Locate the cell with the specified text and output its (x, y) center coordinate. 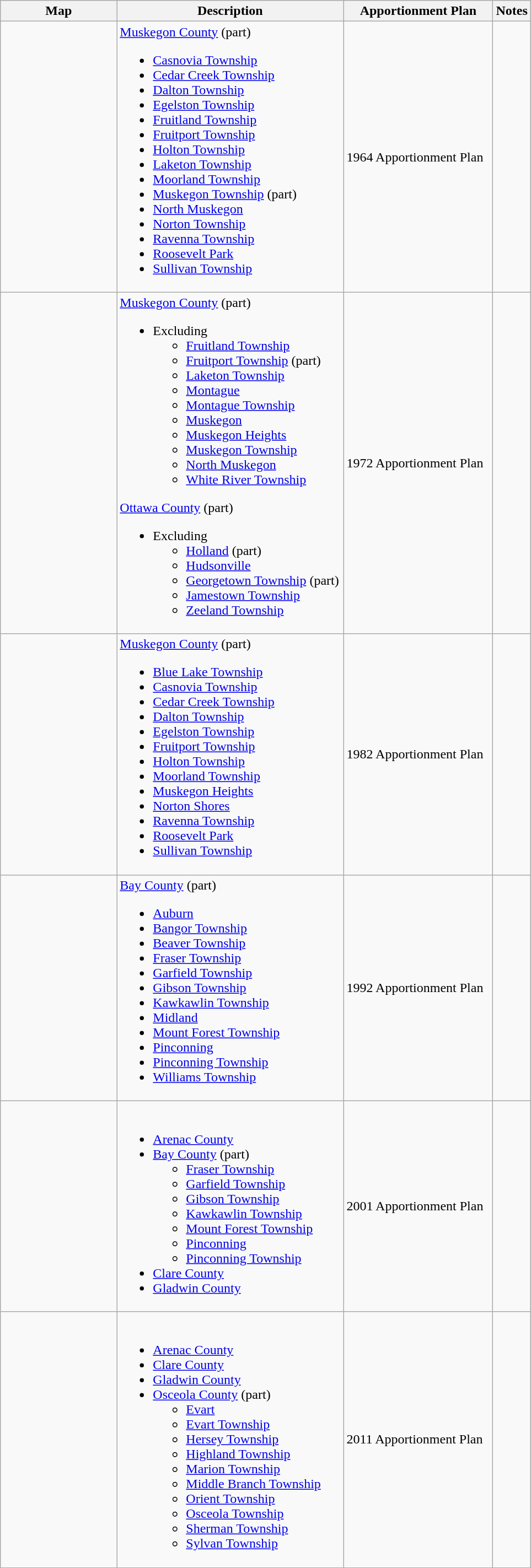
Notes (512, 11)
1972 Apportionment Plan (418, 463)
2001 Apportionment Plan (418, 1206)
Apportionment Plan (418, 11)
Description (230, 11)
2011 Apportionment Plan (418, 1440)
1964 Apportionment Plan (418, 157)
1992 Apportionment Plan (418, 988)
1982 Apportionment Plan (418, 754)
Map (58, 11)
